Find where the given text appears and provide that cell's center as [x, y] coordinate. 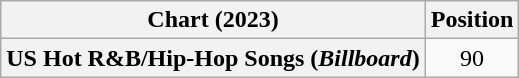
Position [472, 20]
Chart (2023) [213, 20]
90 [472, 58]
US Hot R&B/Hip-Hop Songs (Billboard) [213, 58]
